Return the (x, y) coordinate for the center point of the cell that contains the specified text.  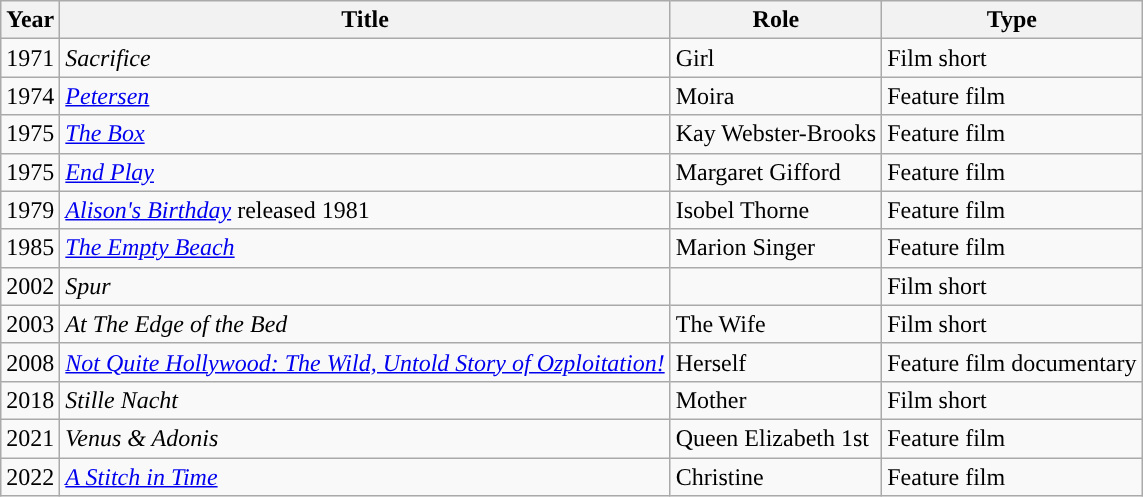
Moira (776, 96)
The Empty Beach (365, 248)
Role (776, 20)
Title (365, 20)
Venus & Adonis (365, 438)
Stille Nacht (365, 400)
Queen Elizabeth 1st (776, 438)
Margaret Gifford (776, 172)
1971 (30, 58)
Sacrifice (365, 58)
Girl (776, 58)
2008 (30, 362)
Herself (776, 362)
Isobel Thorne (776, 210)
Kay Webster-Brooks (776, 134)
2022 (30, 477)
2021 (30, 438)
The Wife (776, 324)
A Stitch in Time (365, 477)
1974 (30, 96)
1979 (30, 210)
2002 (30, 286)
Spur (365, 286)
1985 (30, 248)
Marion Singer (776, 248)
At The Edge of the Bed (365, 324)
Christine (776, 477)
Feature film documentary (1012, 362)
The Box (365, 134)
Not Quite Hollywood: The Wild, Untold Story of Ozploitation! (365, 362)
2018 (30, 400)
End Play (365, 172)
Type (1012, 20)
Year (30, 20)
Mother (776, 400)
2003 (30, 324)
Petersen (365, 96)
Alison's Birthday released 1981 (365, 210)
